Return (X, Y) of the center of cell containing provided text 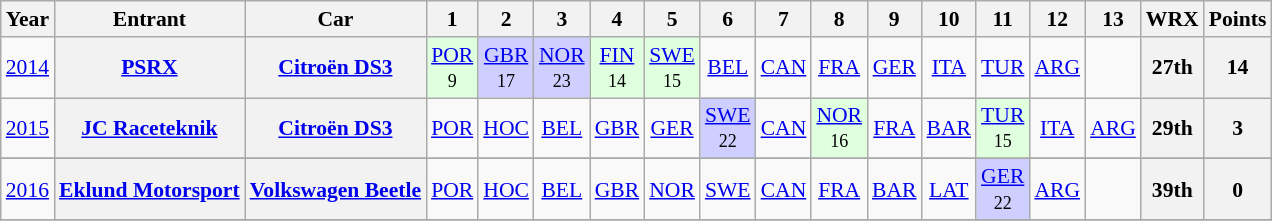
TUR (1002, 68)
29th (1172, 128)
0 (1238, 190)
LAT (950, 190)
2015 (28, 128)
5 (672, 19)
12 (1057, 19)
NOR16 (839, 128)
2014 (28, 68)
NOR (672, 190)
10 (950, 19)
2016 (28, 190)
Eklund Motorsport (150, 190)
14 (1238, 68)
NOR23 (562, 68)
Entrant (150, 19)
GBR17 (506, 68)
PSRX (150, 68)
2 (506, 19)
FIN14 (618, 68)
27th (1172, 68)
1 (452, 19)
SWE22 (728, 128)
11 (1002, 19)
Points (1238, 19)
JC Raceteknik (150, 128)
39th (1172, 190)
GER22 (1002, 190)
13 (1113, 19)
9 (894, 19)
6 (728, 19)
Year (28, 19)
TUR15 (1002, 128)
SWE15 (672, 68)
Volkswagen Beetle (336, 190)
WRX (1172, 19)
SWE (728, 190)
7 (784, 19)
Car (336, 19)
8 (839, 19)
4 (618, 19)
POR9 (452, 68)
